Return the [x, y] coordinate for the center point of the cell that contains the specified text.  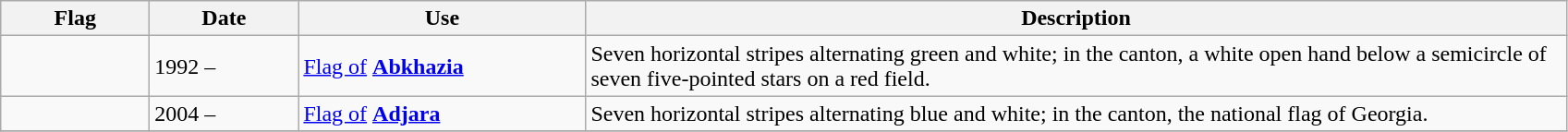
Description [1076, 18]
Seven horizontal stripes alternating blue and white; in the canton, the national flag of Georgia. [1076, 114]
2004 – [224, 114]
1992 – [224, 66]
Flag of Adjara [442, 114]
Seven horizontal stripes alternating green and white; in the canton, a white open hand below a semicircle of seven five-pointed stars on a red field. [1076, 66]
Flag [76, 18]
Use [442, 18]
Date [224, 18]
Flag of Abkhazia [442, 66]
